Output the (x, y) coordinate of the center of the cell containing the given text.  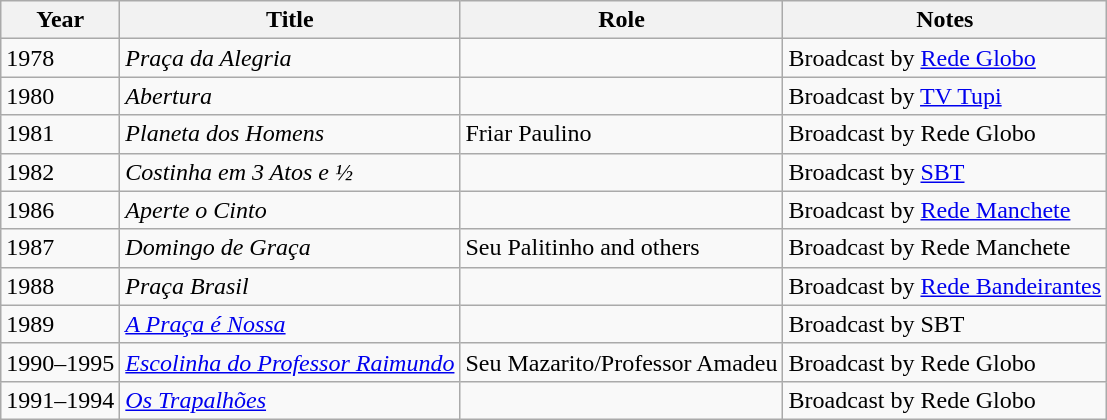
Seu Palitinho and others (622, 248)
Planeta dos Homens (290, 134)
Title (290, 20)
Domingo de Graça (290, 248)
1990–1995 (60, 362)
1980 (60, 96)
1987 (60, 248)
Broadcast by TV Tupi (945, 96)
1981 (60, 134)
Os Trapalhões (290, 400)
Seu Mazarito/Professor Amadeu (622, 362)
A Praça é Nossa (290, 324)
Escolinha do Professor Raimundo (290, 362)
1988 (60, 286)
Praça Brasil (290, 286)
Broadcast by Rede Bandeirantes (945, 286)
1986 (60, 210)
Abertura (290, 96)
1982 (60, 172)
Costinha em 3 Atos e ½ (290, 172)
Notes (945, 20)
Aperte o Cinto (290, 210)
1991–1994 (60, 400)
Role (622, 20)
Friar Paulino (622, 134)
1989 (60, 324)
Year (60, 20)
Praça da Alegria (290, 58)
1978 (60, 58)
